Find where the given text appears and provide that cell's center as [x, y] coordinate. 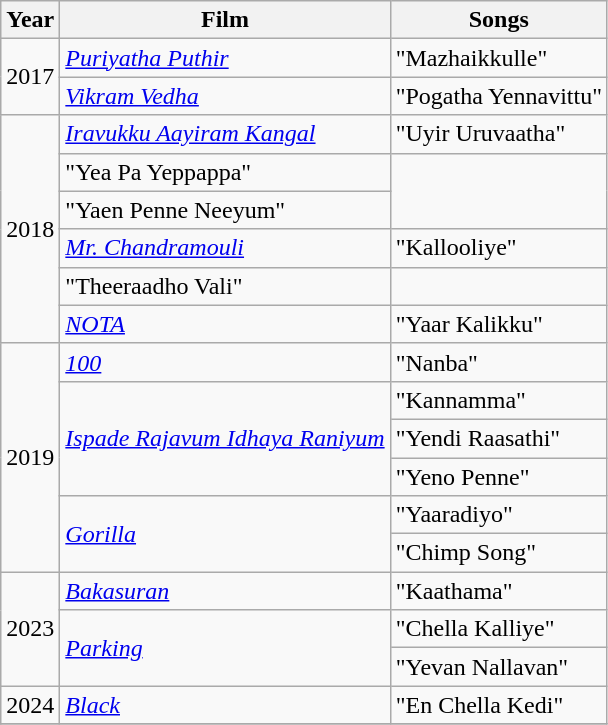
"Kaathama" [498, 591]
"Nanba" [498, 362]
"Yeno Penne" [498, 477]
100 [225, 362]
"Yaen Penne Neeyum" [225, 210]
"Yea Pa Yeppappa" [225, 172]
"Yaaradiyo" [498, 515]
Puriyatha Puthir [225, 58]
Parking [225, 648]
"En Chella Kedi" [498, 705]
"Yaar Kalikku" [498, 324]
Iravukku Aayiram Kangal [225, 134]
Bakasuran [225, 591]
"Kannamma" [498, 400]
Ispade Rajavum Idhaya Raniyum [225, 438]
Film [225, 20]
"Chella Kalliye" [498, 629]
NOTA [225, 324]
Black [225, 705]
2017 [30, 77]
2024 [30, 705]
"Chimp Song" [498, 553]
Mr. Chandramouli [225, 248]
"Yendi Raasathi" [498, 438]
Gorilla [225, 534]
"Pogatha Yennavittu" [498, 96]
2018 [30, 229]
"Uyir Uruvaatha" [498, 134]
"Kallooliye" [498, 248]
Vikram Vedha [225, 96]
2023 [30, 629]
"Mazhaikkulle" [498, 58]
2019 [30, 457]
Songs [498, 20]
"Yevan Nallavan" [498, 667]
Year [30, 20]
"Theeraadho Vali" [225, 286]
